Detect which cell encompasses the target text, then output its (X, Y) center coordinate. 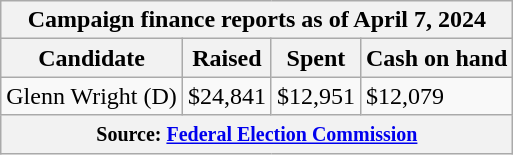
Glenn Wright (D) (92, 96)
$24,841 (226, 96)
$12,951 (316, 96)
Spent (316, 58)
Candidate (92, 58)
Source: Federal Election Commission (257, 134)
$12,079 (436, 96)
Raised (226, 58)
Campaign finance reports as of April 7, 2024 (257, 20)
Cash on hand (436, 58)
